Return (X, Y) of the center of cell containing provided text 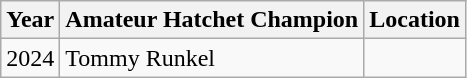
Year (30, 20)
Amateur Hatchet Champion (212, 20)
Location (415, 20)
2024 (30, 58)
Tommy Runkel (212, 58)
